Provide the [x, y] coordinate of the cell's center where the given text is located.  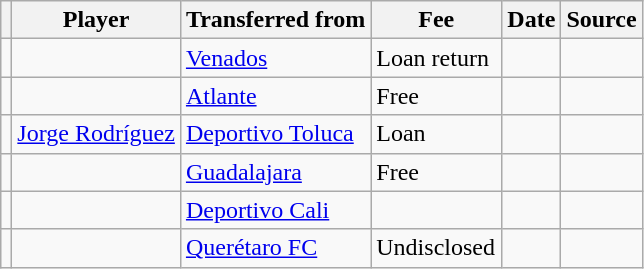
Transferred from [275, 20]
Guadalajara [275, 172]
Player [96, 20]
Source [602, 20]
Loan return [436, 58]
Loan [436, 134]
Fee [436, 20]
Jorge Rodríguez [96, 134]
Deportivo Toluca [275, 134]
Date [532, 20]
Atlante [275, 96]
Venados [275, 58]
Undisclosed [436, 248]
Deportivo Cali [275, 210]
Querétaro FC [275, 248]
